Return the (x, y) coordinate for the center point of the cell that contains the specified text.  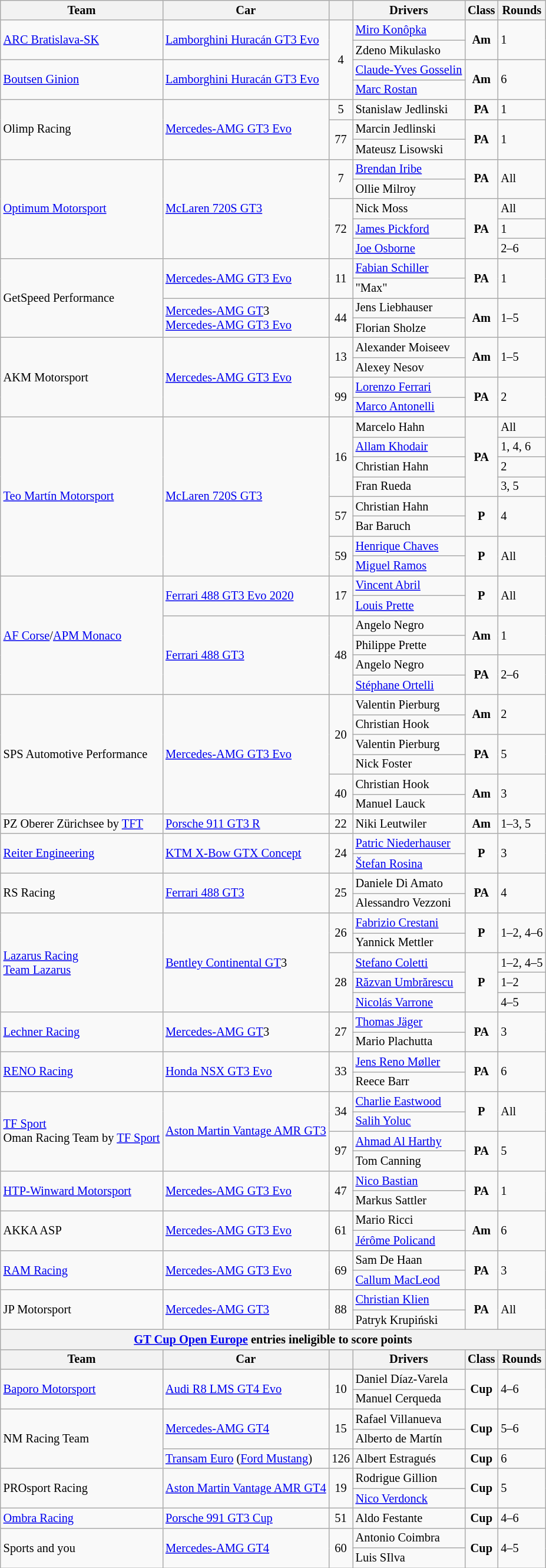
20 (340, 734)
Reece Barr (409, 1082)
Reiter Engineering (81, 854)
34 (340, 1111)
Baporo Motorsport (81, 1389)
AF Corse/APM Monaco (81, 635)
Ombra Racing (81, 1518)
GT Cup Open Europe entries ineligible to score points (273, 1339)
JP Motorsport (81, 1310)
88 (340, 1310)
77 (340, 139)
GetSpeed Performance (81, 298)
Lazarus Racing Team Lazarus (81, 963)
Zdeno Mikulasko (409, 50)
NM Racing Team (81, 1438)
Nico Bastian (409, 1181)
Lechner Racing (81, 1032)
Jérôme Policand (409, 1240)
Antonio Coimbra (409, 1538)
25 (340, 892)
James Pickford (409, 229)
99 (340, 397)
PROsport Racing (81, 1488)
11 (340, 278)
5–6 (522, 1429)
15 (340, 1429)
22 (340, 823)
60 (340, 1548)
Teo Martín Motorsport (81, 496)
Salih Yoluc (409, 1121)
Bar Baruch (409, 526)
Vincent Abril (409, 585)
Mercedes-AMG GT3Mercedes-AMG GT3 Evo (246, 317)
AKKA ASP (81, 1230)
Alessandro Vezzoni (409, 903)
7 (340, 179)
Patryk Krupiński (409, 1320)
Ahmad Al Harthy (409, 1141)
Lorenzo Ferrari (409, 387)
69 (340, 1270)
Honda NSX GT3 Evo (246, 1072)
1–2 (522, 983)
Albert Estragués (409, 1458)
Callum MacLeod (409, 1280)
Sam De Haan (409, 1260)
Miguel Ramos (409, 566)
Nicolás Varrone (409, 1002)
Sports and you (81, 1548)
Fabian Schiller (409, 268)
57 (340, 516)
Jens Reno Møller (409, 1062)
Luis SIlva (409, 1558)
26 (340, 933)
1, 4, 6 (522, 447)
72 (340, 229)
Jens Liebhauser (409, 308)
Daniel Díaz-Varela (409, 1379)
Marco Antonelli (409, 407)
RENO Racing (81, 1072)
10 (340, 1389)
47 (340, 1191)
Mario Plachutta (409, 1042)
Daniele Di Amato (409, 883)
RAM Racing (81, 1270)
Ollie Milroy (409, 189)
Christian Klien (409, 1300)
"Max" (409, 288)
Boutsen Ginion (81, 79)
Thomas Jäger (409, 1022)
40 (340, 793)
Nick Moss (409, 209)
Ferrari 488 GT3 Evo 2020 (246, 595)
Manuel Lauck (409, 804)
RS Racing (81, 892)
Štefan Rosina (409, 864)
ARC Bratislava-SK (81, 40)
Henrique Chaves (409, 546)
Rodrigue Gillion (409, 1478)
Nico Verdonck (409, 1498)
SPS Automotive Performance (81, 754)
Marcin Jedlinski (409, 129)
16 (340, 456)
Alexey Nesov (409, 367)
61 (340, 1230)
Răzvan Umbrărescu (409, 983)
Tom Canning (409, 1161)
Transam Euro (Ford Mustang) (246, 1458)
Aldo Festante (409, 1518)
48 (340, 655)
Claude-Yves Gosselin (409, 70)
Fran Rueda (409, 486)
Brendan Iribe (409, 169)
97 (340, 1151)
Aston Martin Vantage AMR GT4 (246, 1488)
Stefano Coletti (409, 963)
Allam Khodair (409, 447)
Marcelo Hahn (409, 427)
Miro Konôpka (409, 30)
44 (340, 317)
Joe Osborne (409, 248)
Philippe Prette (409, 645)
1–3, 5 (522, 823)
Audi R8 LMS GT4 Evo (246, 1389)
Mario Ricci (409, 1220)
Yannick Mettler (409, 943)
Charlie Eastwood (409, 1101)
51 (340, 1518)
13 (340, 357)
HTP-Winward Motorsport (81, 1191)
Olimp Racing (81, 130)
24 (340, 854)
Florian Sholze (409, 328)
Stéphane Ortelli (409, 685)
Niki Leutwiler (409, 823)
Mateusz Lisowski (409, 149)
Aston Martin Vantage AMR GT3 (246, 1131)
27 (340, 1032)
KTM X-Bow GTX Concept (246, 854)
AKM Motorsport (81, 377)
Porsche 911 GT3 R (246, 823)
Nick Foster (409, 764)
1–2, 4–6 (522, 933)
Fabrizio Crestani (409, 923)
Porsche 991 GT3 Cup (246, 1518)
Louis Prette (409, 605)
33 (340, 1072)
Rafael Villanueva (409, 1419)
Patric Niederhauser (409, 844)
1–2, 4–5 (522, 963)
59 (340, 555)
Optimum Motorsport (81, 209)
TF Sport Oman Racing Team by TF Sport (81, 1131)
Bentley Continental GT3 (246, 963)
3, 5 (522, 486)
Markus Sattler (409, 1201)
126 (340, 1458)
Alexander Moiseev (409, 347)
28 (340, 982)
19 (340, 1488)
Alberto de Martín (409, 1439)
Manuel Cerqueda (409, 1399)
Marc Rostan (409, 90)
Stanislaw Jedlinski (409, 110)
17 (340, 595)
PZ Oberer Zürichsee by TFT (81, 823)
